Search for the cell housing the specified text and yield its [x, y] center coordinate. 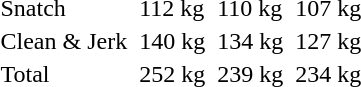
140 kg [172, 41]
134 kg [250, 41]
